Determine the [X, Y] coordinate at the center of the cell enclosing the given text.  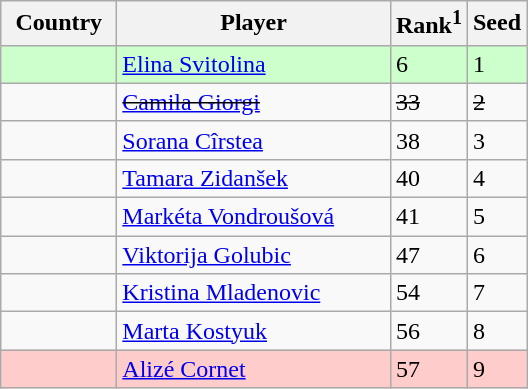
38 [428, 140]
Tamara Zidanšek [254, 178]
Camila Giorgi [254, 102]
7 [496, 293]
56 [428, 331]
Country [59, 24]
41 [428, 217]
Markéta Vondroušová [254, 217]
Player [254, 24]
33 [428, 102]
57 [428, 369]
5 [496, 217]
9 [496, 369]
1 [496, 64]
Viktorija Golubic [254, 255]
Rank1 [428, 24]
4 [496, 178]
40 [428, 178]
47 [428, 255]
54 [428, 293]
Elina Svitolina [254, 64]
3 [496, 140]
8 [496, 331]
Kristina Mladenovic [254, 293]
Seed [496, 24]
Sorana Cîrstea [254, 140]
Marta Kostyuk [254, 331]
2 [496, 102]
Alizé Cornet [254, 369]
